Extract the [x, y] coordinate from the center of the cell holding the provided text.  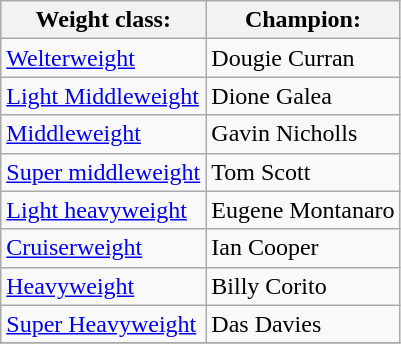
Gavin Nicholls [303, 134]
Dougie Curran [303, 58]
Billy Corito [303, 286]
Cruiserweight [104, 248]
Light Middleweight [104, 96]
Champion: [303, 20]
Heavyweight [104, 286]
Super Heavyweight [104, 324]
Welterweight [104, 58]
Tom Scott [303, 172]
Das Davies [303, 324]
Dione Galea [303, 96]
Light heavyweight [104, 210]
Weight class: [104, 20]
Eugene Montanaro [303, 210]
Ian Cooper [303, 248]
Middleweight [104, 134]
Super middleweight [104, 172]
